Capture the cell that displays the provided text and extract its [X, Y] central coordinate. 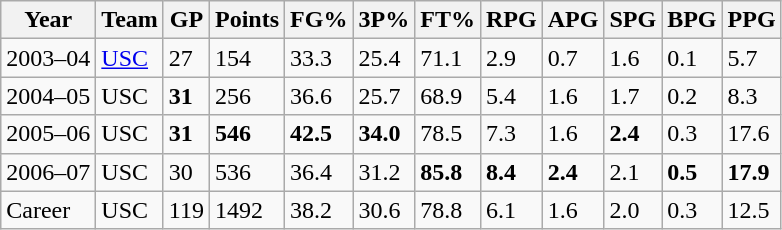
RPG [511, 20]
30.6 [384, 210]
8.4 [511, 172]
GP [186, 20]
Team [130, 20]
FG% [319, 20]
30 [186, 172]
2003–04 [48, 58]
6.1 [511, 210]
34.0 [384, 134]
17.9 [752, 172]
25.7 [384, 96]
119 [186, 210]
78.8 [448, 210]
5.7 [752, 58]
Points [248, 20]
2.0 [633, 210]
71.1 [448, 58]
36.6 [319, 96]
0.7 [573, 58]
17.6 [752, 134]
78.5 [448, 134]
68.9 [448, 96]
42.5 [319, 134]
256 [248, 96]
38.2 [319, 210]
0.2 [692, 96]
536 [248, 172]
SPG [633, 20]
36.4 [319, 172]
PPG [752, 20]
31.2 [384, 172]
33.3 [319, 58]
1492 [248, 210]
FT% [448, 20]
2004–05 [48, 96]
154 [248, 58]
2.9 [511, 58]
2005–06 [48, 134]
7.3 [511, 134]
1.7 [633, 96]
85.8 [448, 172]
5.4 [511, 96]
2006–07 [48, 172]
546 [248, 134]
25.4 [384, 58]
APG [573, 20]
27 [186, 58]
BPG [692, 20]
8.3 [752, 96]
2.1 [633, 172]
12.5 [752, 210]
3P% [384, 20]
Career [48, 210]
Year [48, 20]
0.5 [692, 172]
0.1 [692, 58]
